Return the [x, y] coordinate for the center point of the cell that contains the specified text.  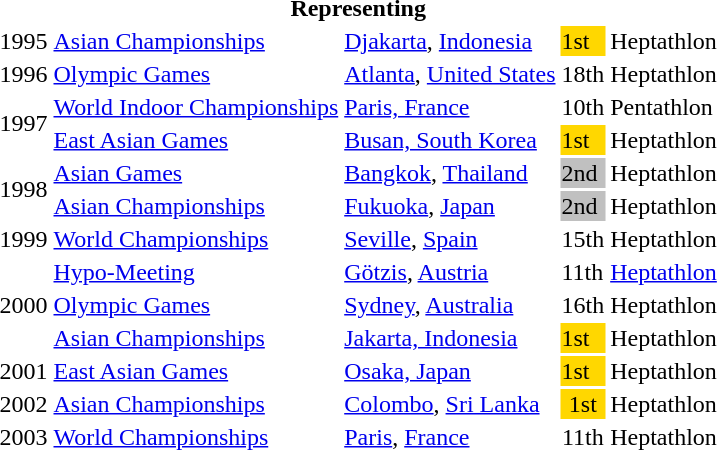
18th [583, 74]
Seville, Spain [450, 239]
Asian Games [196, 173]
World Indoor Championships [196, 107]
16th [583, 305]
Busan, South Korea [450, 140]
11th [583, 272]
Hypo-Meeting [196, 272]
10th [583, 107]
Atlanta, United States [450, 74]
Colombo, Sri Lanka [450, 404]
Bangkok, Thailand [450, 173]
World Championships [196, 239]
Sydney, Australia [450, 305]
Djakarta, Indonesia [450, 41]
Jakarta, Indonesia [450, 338]
Götzis, Austria [450, 272]
15th [583, 239]
Osaka, Japan [450, 371]
Fukuoka, Japan [450, 206]
Paris, France [450, 107]
